Determine the (x, y) coordinate at the center of the cell enclosing the given text.  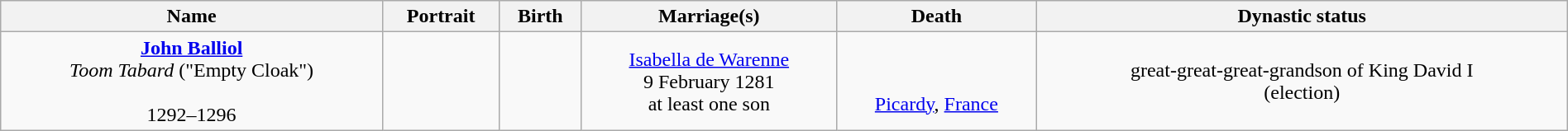
Dynastic status (1302, 16)
Name (192, 16)
John BalliolToom Tabard ("Empty Cloak")1292–1296 (192, 81)
Picardy, France (937, 81)
Portrait (440, 16)
great-great-great-grandson of King David I(election) (1302, 81)
Isabella de Warenne9 February 1281at least one son (710, 81)
Death (937, 16)
Birth (541, 16)
Marriage(s) (710, 16)
